Find where the given text appears and provide that cell's center as (X, Y) coordinate. 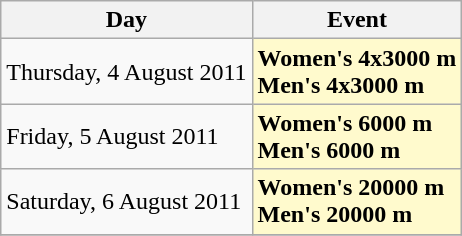
Women's 6000 mMen's 6000 m (357, 136)
Women's 20000 mMen's 20000 m (357, 202)
Saturday, 6 August 2011 (126, 202)
Thursday, 4 August 2011 (126, 72)
Friday, 5 August 2011 (126, 136)
Event (357, 20)
Day (126, 20)
Women's 4x3000 mMen's 4x3000 m (357, 72)
